Extract the [x, y] coordinate from the center of the cell holding the provided text.  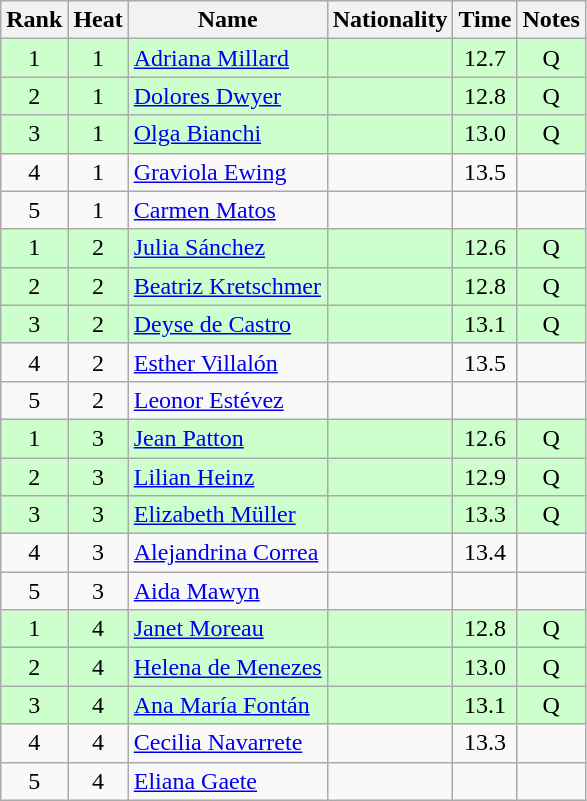
Lilian Heinz [228, 477]
Helena de Menezes [228, 667]
Deyse de Castro [228, 324]
Adriana Millard [228, 58]
Time [485, 20]
Leonor Estévez [228, 400]
Jean Patton [228, 438]
12.9 [485, 477]
Elizabeth Müller [228, 515]
Cecilia Navarrete [228, 743]
13.4 [485, 553]
Alejandrina Correa [228, 553]
Notes [551, 20]
Rank [34, 20]
12.7 [485, 58]
Esther Villalón [228, 362]
Nationality [390, 20]
Beatriz Kretschmer [228, 286]
Carmen Matos [228, 210]
Janet Moreau [228, 629]
Aida Mawyn [228, 591]
Dolores Dwyer [228, 96]
Julia Sánchez [228, 248]
Ana María Fontán [228, 705]
Graviola Ewing [228, 172]
Olga Bianchi [228, 134]
Eliana Gaete [228, 781]
Heat [98, 20]
Name [228, 20]
